Return the [X, Y] coordinate for the center point of the cell that contains the specified text.  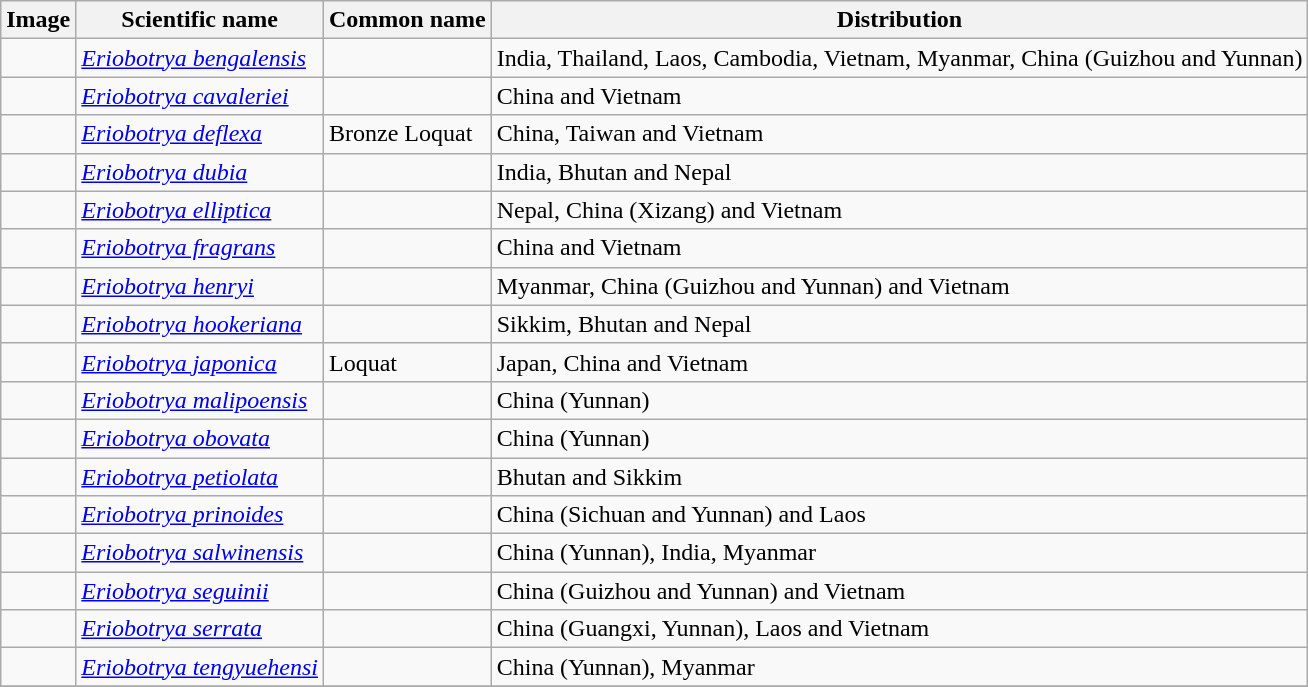
Eriobotrya tengyuehensi [200, 667]
Eriobotrya salwinensis [200, 553]
Eriobotrya serrata [200, 629]
Eriobotrya fragrans [200, 248]
Loquat [407, 362]
Eriobotrya obovata [200, 438]
Eriobotrya cavaleriei [200, 96]
China, Taiwan and Vietnam [900, 134]
Eriobotrya malipoensis [200, 400]
Eriobotrya elliptica [200, 210]
Bhutan and Sikkim [900, 477]
Eriobotrya dubia [200, 172]
China (Sichuan and Yunnan) and Laos [900, 515]
China (Guizhou and Yunnan) and Vietnam [900, 591]
Nepal, China (Xizang) and Vietnam [900, 210]
Sikkim, Bhutan and Nepal [900, 324]
China (Yunnan), India, Myanmar [900, 553]
Eriobotrya seguinii [200, 591]
China (Guangxi, Yunnan), Laos and Vietnam [900, 629]
Common name [407, 20]
Distribution [900, 20]
India, Thailand, Laos, Cambodia, Vietnam, Myanmar, China (Guizhou and Yunnan) [900, 58]
Eriobotrya hookeriana [200, 324]
Eriobotrya japonica [200, 362]
Bronze Loquat [407, 134]
Scientific name [200, 20]
Myanmar, China (Guizhou and Yunnan) and Vietnam [900, 286]
Eriobotrya deflexa [200, 134]
China (Yunnan), Myanmar [900, 667]
Eriobotrya petiolata [200, 477]
Japan, China and Vietnam [900, 362]
Eriobotrya bengalensis [200, 58]
India, Bhutan and Nepal [900, 172]
Image [38, 20]
Eriobotrya henryi [200, 286]
Eriobotrya prinoides [200, 515]
